Search for the cell housing the specified text and yield its (X, Y) center coordinate. 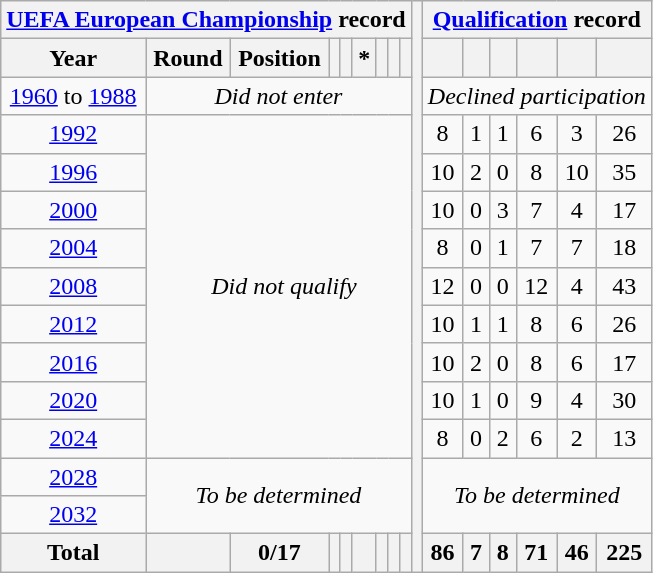
Did not qualify (284, 286)
71 (536, 553)
Round (188, 58)
Position (280, 58)
Declined participation (536, 96)
* (364, 58)
0/17 (280, 553)
35 (624, 172)
2000 (74, 210)
2016 (74, 362)
18 (624, 248)
2008 (74, 286)
2024 (74, 438)
13 (624, 438)
9 (536, 400)
1960 to 1988 (74, 96)
30 (624, 400)
46 (576, 553)
Did not enter (279, 96)
86 (442, 553)
1996 (74, 172)
Total (74, 553)
Qualification record (536, 20)
2020 (74, 400)
43 (624, 286)
225 (624, 553)
1992 (74, 134)
UEFA European Championship record (206, 20)
2028 (74, 477)
2004 (74, 248)
2032 (74, 515)
Year (74, 58)
2012 (74, 324)
